For the text-containing cell, return its midpoint in (X, Y) coordinate format. 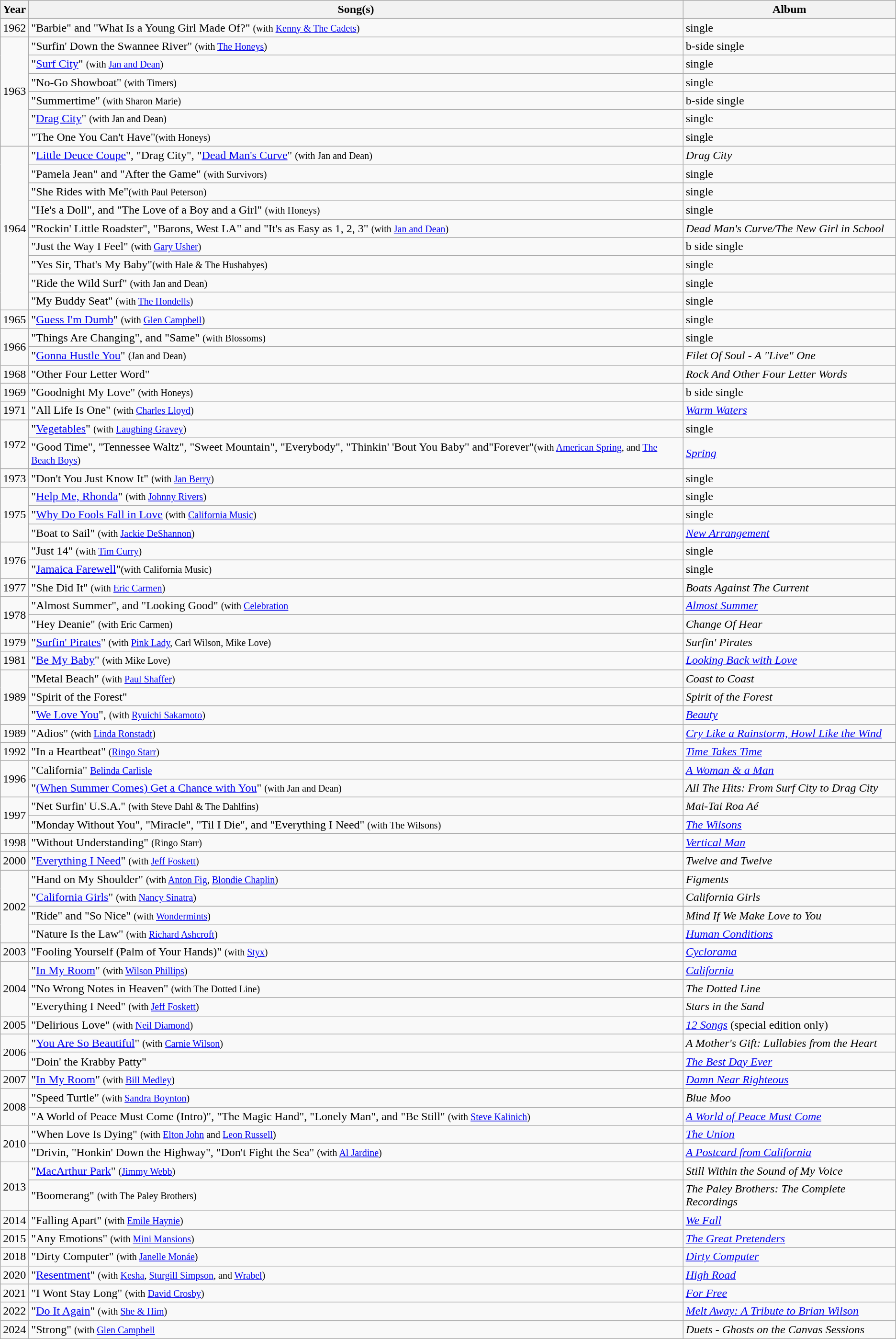
1978 (14, 615)
2005 (14, 1025)
"Surfin' Down the Swannee River" (with The Honeys) (356, 46)
"Surf City" (with Jan and Dean) (356, 64)
2008 (14, 1107)
Rock And Other Four Letter Words (789, 374)
1968 (14, 374)
California Girls (789, 897)
Mai-Tai Roa Aé (789, 806)
"No-Go Showboat" (with Timers) (356, 82)
"You Are So Beautiful" (with Carnie Wilson) (356, 1043)
Spirit of the Forest (789, 697)
Blue Moo (789, 1098)
1975 (14, 514)
1998 (14, 843)
"Spirit of the Forest" (356, 697)
2014 (14, 1220)
1972 (14, 444)
"Doin' the Krabby Patty" (356, 1061)
"Monday Without You", "Miracle", "Til I Die", and "Everything I Need" (with The Wilsons) (356, 824)
"Boomerang" (with The Paley Brothers) (356, 1195)
"Pamela Jean" and "After the Game" (with Survivors) (356, 173)
2003 (14, 952)
2000 (14, 861)
2018 (14, 1257)
Beauty (789, 715)
"California Girls" (with Nancy Sinatra) (356, 897)
"Adios" (with Linda Ronstadt) (356, 733)
"Little Deuce Coupe", "Drag City", "Dead Man's Curve" (with Jan and Dean) (356, 155)
Album (789, 10)
2021 (14, 1293)
"Just 14" (with Tim Curry) (356, 551)
1992 (14, 751)
Still Within the Sound of My Voice (789, 1171)
"MacArthur Park" (Jimmy Webb) (356, 1171)
2013 (14, 1187)
1976 (14, 560)
Duets - Ghosts on the Canvas Sessions (789, 1329)
"Without Understanding" (Ringo Starr) (356, 843)
Time Takes Time (789, 751)
Human Conditions (789, 934)
A Postcard from California (789, 1153)
"Metal Beach" (with Paul Shaffer) (356, 679)
1966 (14, 347)
Drag City (789, 155)
1996 (14, 779)
1963 (14, 91)
"Falling Apart" (with Emile Haynie) (356, 1220)
Year (14, 10)
Mind If We Make Love to You (789, 916)
"Jamaica Farewell"(with California Music) (356, 569)
Damn Near Righteous (789, 1079)
"No Wrong Notes in Heaven" (with The Dotted Line) (356, 988)
"Nature Is the Law" (with Richard Ashcroft) (356, 934)
2004 (14, 988)
2007 (14, 1079)
Filet Of Soul - A "Live" One (789, 356)
1969 (14, 392)
"In My Room" (with Wilson Phillips) (356, 970)
"Fooling Yourself (Palm of Your Hands)" (with Styx) (356, 952)
Dirty Computer (789, 1257)
"The One You Can't Have"(with Honeys) (356, 137)
Dead Man's Curve/The New Girl in School (789, 228)
Song(s) (356, 10)
1965 (14, 319)
For Free (789, 1293)
1981 (14, 660)
The Union (789, 1135)
"Dirty Computer" (with Janelle Monáe) (356, 1257)
"Net Surfin' U.S.A." (with Steve Dahl & The Dahlfins) (356, 806)
Warm Waters (789, 410)
"Guess I'm Dumb" (with Glen Campbell) (356, 319)
"She Rides with Me"(with Paul Peterson) (356, 192)
"Strong" (with Glen Campbell (356, 1329)
"Just the Way I Feel" (with Gary Usher) (356, 247)
Twelve and Twelve (789, 861)
Cyclorama (789, 952)
The Great Pretenders (789, 1238)
"Rockin' Little Roadster", "Barons, West LA" and "It's as Easy as 1, 2, 3" (with Jan and Dean) (356, 228)
1971 (14, 410)
"Good Time", "Tennessee Waltz", "Sweet Mountain", "Everybody", "Thinkin' 'Bout You Baby" and"Forever"(with American Spring, and The Beach Boys) (356, 453)
California (789, 970)
"All Life Is One" (with Charles Lloyd) (356, 410)
2015 (14, 1238)
"A World of Peace Must Come (Intro)", "The Magic Hand", "Lonely Man", and "Be Still" (with Steve Kalinich) (356, 1116)
"Things Are Changing", and "Same" (with Blossoms) (356, 338)
"Summertime" (with Sharon Marie) (356, 101)
A Mother's Gift: Lullabies from the Heart (789, 1043)
"Do It Again" (with She & Him) (356, 1311)
"In a Heartbeat" (Ringo Starr) (356, 751)
Cry Like a Rainstorm, Howl Like the Wind (789, 733)
"My Buddy Seat" (with The Hondells) (356, 301)
"California" Belinda Carlisle (356, 770)
Boats Against The Current (789, 588)
"Other Four Letter Word" (356, 374)
New Arrangement (789, 533)
"Resentment" (with Kesha, Sturgill Simpson, and Wrabel) (356, 1275)
"Surfin' Pirates" (with Pink Lady, Carl Wilson, Mike Love) (356, 642)
A World of Peace Must Come (789, 1116)
"Boat to Sail" (with Jackie DeShannon) (356, 533)
"Ride" and "So Nice" (with Wondermints) (356, 916)
We Fall (789, 1220)
2020 (14, 1275)
"Drag City" (with Jan and Dean) (356, 119)
"When Love Is Dying" (with Elton John and Leon Russell) (356, 1135)
"Drivin, "Honkin' Down the Highway", "Don't Fight the Sea" (with Al Jardine) (356, 1153)
"Goodnight My Love" (with Honeys) (356, 392)
Looking Back with Love (789, 660)
All The Hits: From Surf City to Drag City (789, 788)
"Ride the Wild Surf" (with Jan and Dean) (356, 283)
"He's a Doll", and "The Love of a Boy and a Girl" (with Honeys) (356, 210)
1973 (14, 478)
12 Songs (special edition only) (789, 1025)
"Be My Baby" (with Mike Love) (356, 660)
"Almost Summer", and "Looking Good" (with Celebration (356, 606)
"Gonna Hustle You" (Jan and Dean) (356, 356)
1964 (14, 228)
2024 (14, 1329)
"Hey Deanie" (with Eric Carmen) (356, 624)
1997 (14, 815)
"Barbie" and "What Is a Young Girl Made Of?" (with Kenny & The Cadets) (356, 28)
Melt Away: A Tribute to Brian Wilson (789, 1311)
High Road (789, 1275)
Stars in the Sand (789, 1007)
"Don't You Just Know It" (with Jan Berry) (356, 478)
"I Wont Stay Long" (with David Crosby) (356, 1293)
"Why Do Fools Fall in Love (with California Music) (356, 514)
Coast to Coast (789, 679)
The Dotted Line (789, 988)
"She Did It" (with Eric Carmen) (356, 588)
2002 (14, 907)
Change Of Hear (789, 624)
A Woman & a Man (789, 770)
Surfin' Pirates (789, 642)
1962 (14, 28)
1977 (14, 588)
"Speed Turtle" (with Sandra Boynton) (356, 1098)
"Any Emotions" (with Mini Mansions) (356, 1238)
Spring (789, 453)
"Hand on My Shoulder" (with Anton Fig, Blondie Chaplin) (356, 879)
Vertical Man (789, 843)
"In My Room" (with Bill Medley) (356, 1079)
"Delirious Love" (with Neil Diamond) (356, 1025)
"Yes Sir, That's My Baby"(with Hale & The Hushabyes) (356, 265)
2006 (14, 1052)
"We Love You", (with Ryuichi Sakamoto) (356, 715)
Almost Summer (789, 606)
The Wilsons (789, 824)
The Paley Brothers: The Complete Recordings (789, 1195)
1979 (14, 642)
"(When Summer Comes) Get a Chance with You" (with Jan and Dean) (356, 788)
Figments (789, 879)
"Vegetables" (with Laughing Gravey) (356, 429)
"Help Me, Rhonda" (with Johnny Rivers) (356, 496)
The Best Day Ever (789, 1061)
2022 (14, 1311)
2010 (14, 1144)
